Detect which cell encompasses the target text, then output its [x, y] center coordinate. 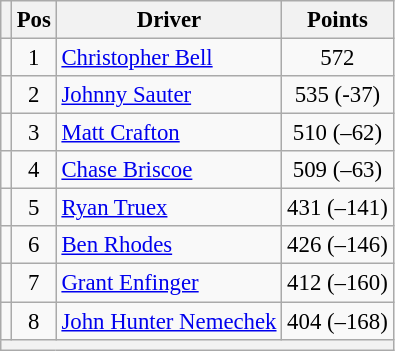
6 [34, 245]
8 [34, 321]
Johnny Sauter [169, 95]
Ryan Truex [169, 208]
Pos [34, 20]
Matt Crafton [169, 133]
Christopher Bell [169, 58]
510 (–62) [338, 133]
John Hunter Nemechek [169, 321]
Driver [169, 20]
2 [34, 95]
Points [338, 20]
404 (–168) [338, 321]
431 (–141) [338, 208]
Ben Rhodes [169, 245]
4 [34, 170]
426 (–146) [338, 245]
5 [34, 208]
509 (–63) [338, 170]
7 [34, 283]
1 [34, 58]
572 [338, 58]
3 [34, 133]
Grant Enfinger [169, 283]
412 (–160) [338, 283]
Chase Briscoe [169, 170]
535 (-37) [338, 95]
